Capture the cell that displays the provided text and extract its (X, Y) central coordinate. 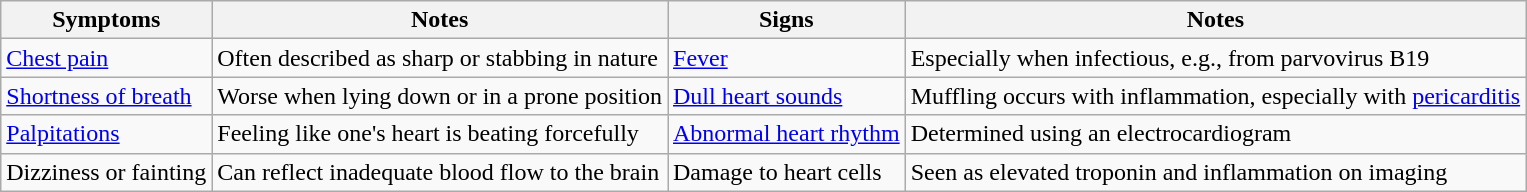
Can reflect inadequate blood flow to the brain (440, 172)
Chest pain (106, 58)
Often described as sharp or stabbing in nature (440, 58)
Determined using an electrocardiogram (1215, 134)
Fever (787, 58)
Muffling occurs with inflammation, especially with pericarditis (1215, 96)
Shortness of breath (106, 96)
Palpitations (106, 134)
Signs (787, 20)
Symptoms (106, 20)
Damage to heart cells (787, 172)
Dull heart sounds (787, 96)
Seen as elevated troponin and inflammation on imaging (1215, 172)
Feeling like one's heart is beating forcefully (440, 134)
Worse when lying down or in a prone position (440, 96)
Dizziness or fainting (106, 172)
Especially when infectious, e.g., from parvovirus B19 (1215, 58)
Abnormal heart rhythm (787, 134)
